Pinpoint the cell where the given text exists, returning its [x, y] midpoint coordinate. 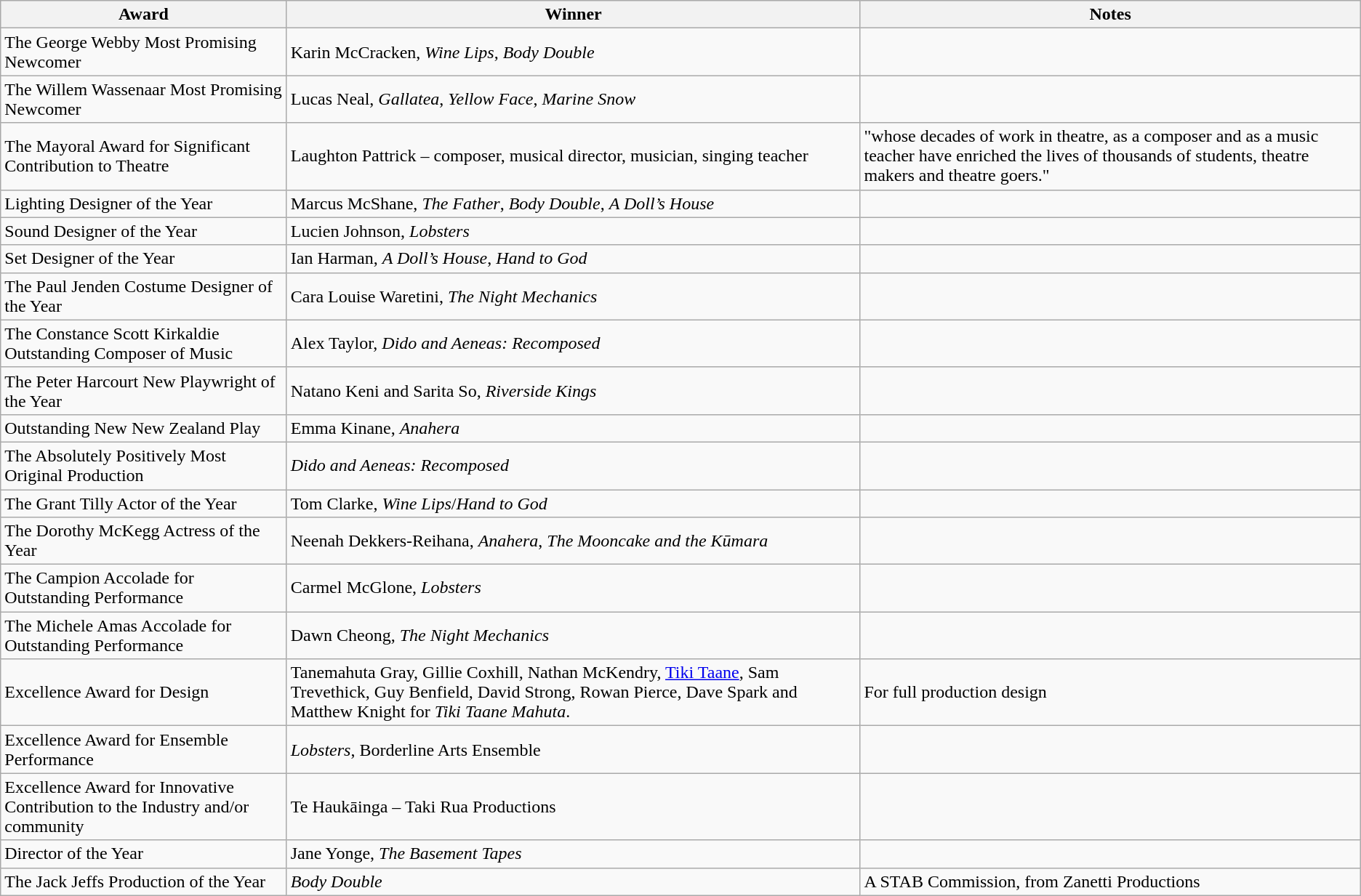
A STAB Commission, from Zanetti Productions [1110, 881]
Ian Harman, A Doll’s House, Hand to God [573, 259]
Body Double [573, 881]
The Constance Scott Kirkaldie Outstanding Composer of Music [144, 343]
The Peter Harcourt New Playwright of the Year [144, 391]
Excellence Award for Design [144, 693]
Lucas Neal, Gallatea, Yellow Face, Marine Snow [573, 99]
Neenah Dekkers-Reihana, Anahera, The Mooncake and the Kūmara [573, 541]
Emma Kinane, Anahera [573, 428]
The Campion Accolade for Outstanding Performance [144, 589]
Carmel McGlone, Lobsters [573, 589]
Dawn Cheong, The Night Mechanics [573, 635]
Director of the Year [144, 854]
The Michele Amas Accolade for Outstanding Performance [144, 635]
Marcus McShane, The Father, Body Double, A Doll’s House [573, 203]
Outstanding New New Zealand Play [144, 428]
Te Haukāinga – Taki Rua Productions [573, 807]
Natano Keni and Sarita So, Riverside Kings [573, 391]
Alex Taylor, Dido and Aeneas: Recomposed [573, 343]
Excellence Award for Innovative Contribution to the Industry and/or community [144, 807]
The Paul Jenden Costume Designer of the Year [144, 296]
Sound Designer of the Year [144, 231]
The Dorothy McKegg Actress of the Year [144, 541]
The George Webby Most Promising Newcomer [144, 52]
The Absolutely Positively Most Original Production [144, 465]
Lucien Johnson, Lobsters [573, 231]
The Willem Wassenaar Most Promising Newcomer [144, 99]
Excellence Award for Ensemble Performance [144, 750]
Notes [1110, 15]
Set Designer of the Year [144, 259]
Jane Yonge, The Basement Tapes [573, 854]
Tom Clarke, Wine Lips/Hand to God [573, 504]
Lighting Designer of the Year [144, 203]
Cara Louise Waretini, The Night Mechanics [573, 296]
Laughton Pattrick – composer, musical director, musician, singing teacher [573, 156]
The Jack Jeffs Production of the Year [144, 881]
Lobsters, Borderline Arts Ensemble [573, 750]
The Grant Tilly Actor of the Year [144, 504]
For full production design [1110, 693]
Dido and Aeneas: Recomposed [573, 465]
Award [144, 15]
Winner [573, 15]
The Mayoral Award for Significant Contribution to Theatre [144, 156]
Karin McCracken, Wine Lips, Body Double [573, 52]
